Output the (X, Y) coordinate of the center of the cell containing the given text.  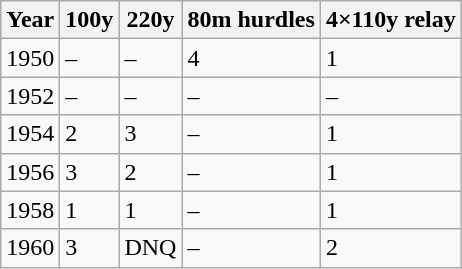
4×110y relay (390, 20)
1950 (30, 58)
1956 (30, 172)
80m hurdles (251, 20)
1954 (30, 134)
1952 (30, 96)
1958 (30, 210)
220y (150, 20)
4 (251, 58)
Year (30, 20)
DNQ (150, 248)
100y (90, 20)
1960 (30, 248)
